Output the (x, y) coordinate of the center of the cell containing the given text.  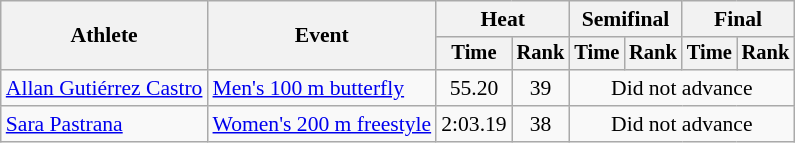
Heat (502, 19)
Sara Pastrana (104, 124)
Men's 100 m butterfly (322, 88)
39 (541, 88)
55.20 (474, 88)
2:03.19 (474, 124)
Event (322, 36)
Allan Gutiérrez Castro (104, 88)
Women's 200 m freestyle (322, 124)
38 (541, 124)
Final (738, 19)
Semifinal (625, 19)
Athlete (104, 36)
